Scan for the cell matching the given text and deliver its (x, y) coordinate at center. 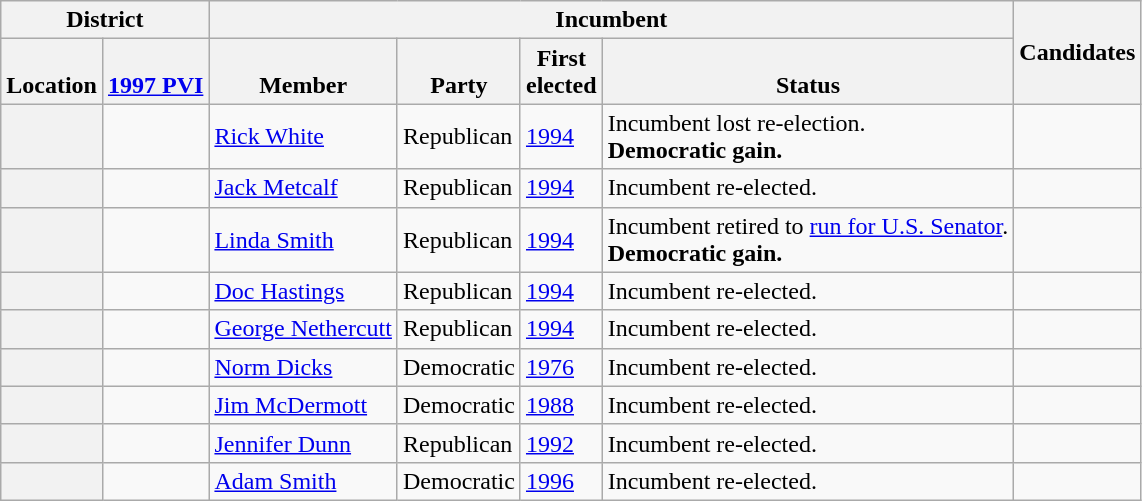
Location (52, 72)
1976 (561, 367)
Norm Dicks (304, 367)
Jennifer Dunn (304, 443)
Jack Metcalf (304, 188)
District (105, 20)
Incumbent lost re-election.Democratic gain. (808, 136)
Doc Hastings (304, 291)
Adam Smith (304, 481)
George Nethercutt (304, 329)
1997 PVI (155, 72)
Rick White (304, 136)
Linda Smith (304, 240)
Party (458, 72)
Jim McDermott (304, 405)
Firstelected (561, 72)
1992 (561, 443)
1996 (561, 481)
Candidates (1078, 52)
1988 (561, 405)
Incumbent retired to run for U.S. Senator.Democratic gain. (808, 240)
Member (304, 72)
Status (808, 72)
Incumbent (612, 20)
